Extract the [X, Y] coordinate from the center of the cell holding the provided text.  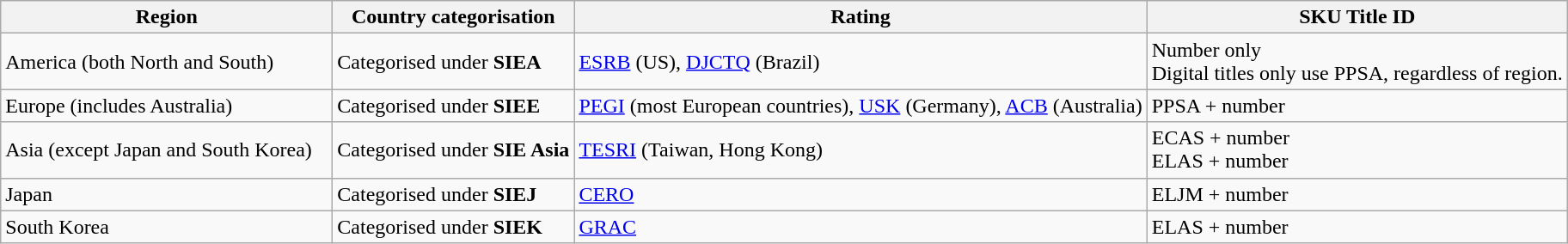
ESRB (US), DJCTQ (Brazil) [861, 62]
South Korea [167, 227]
Categorised under SIEJ [454, 194]
TESRI (Taiwan, Hong Kong) [861, 149]
PEGI (most European countries), USK (Germany), ACB (Australia) [861, 106]
Europe (includes Australia) [167, 106]
ELAS + number [1357, 227]
CERO [861, 194]
Japan [167, 194]
America (both North and South) [167, 62]
Asia (except Japan and South Korea) [167, 149]
Categorised under SIEA [454, 62]
Categorised under SIEE [454, 106]
Number onlyDigital titles only use PPSA, regardless of region. [1357, 62]
PPSA + number [1357, 106]
SKU Title ID [1357, 17]
Country categorisation [454, 17]
ECAS + numberELAS + number [1357, 149]
GRAC [861, 227]
Rating [861, 17]
Categorised under SIEK [454, 227]
ELJM + number [1357, 194]
Region [167, 17]
Categorised under SIE Asia [454, 149]
